Locate the cell with the specified text and output its (x, y) center coordinate. 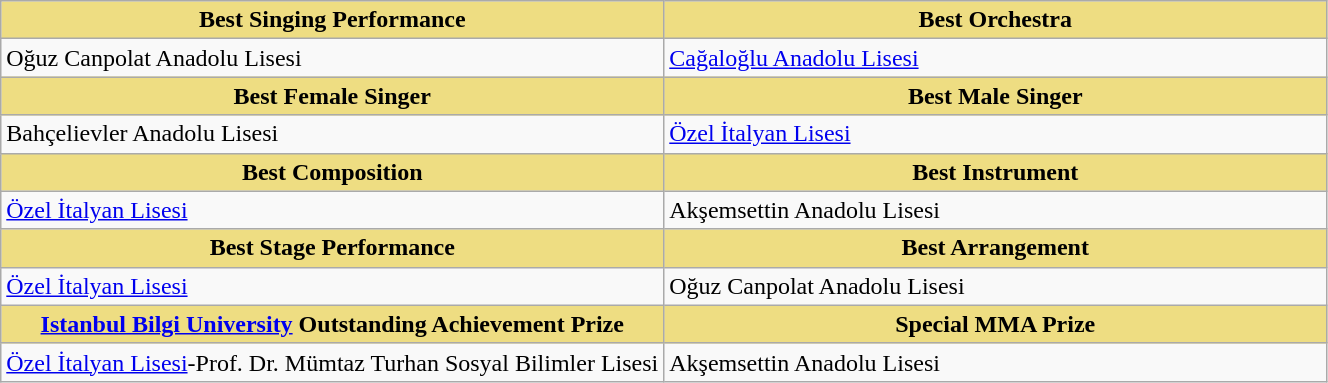
Best Composition (332, 172)
Best Singing Performance (332, 20)
Istanbul Bilgi University Outstanding Achievement Prize (332, 324)
Best Orchestra (996, 20)
Best Male Singer (996, 96)
Bahçelievler Anadolu Lisesi (332, 134)
Best Instrument (996, 172)
Best Stage Performance (332, 248)
Özel İtalyan Lisesi-Prof. Dr. Mümtaz Turhan Sosyal Bilimler Lisesi (332, 362)
Special MMA Prize (996, 324)
Best Female Singer (332, 96)
Best Arrangement (996, 248)
Cağaloğlu Anadolu Lisesi (996, 58)
